Identify which cell holds the provided text, then report its (X, Y) central coordinate. 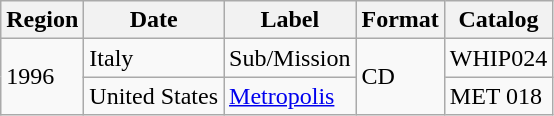
CD (400, 77)
Metropolis (290, 96)
Italy (154, 58)
Label (290, 20)
Date (154, 20)
United States (154, 96)
Catalog (498, 20)
WHIP024 (498, 58)
MET 018 (498, 96)
Sub/Mission (290, 58)
Region (42, 20)
1996 (42, 77)
Format (400, 20)
